Extract the [X, Y] coordinate from the center of the cell holding the provided text.  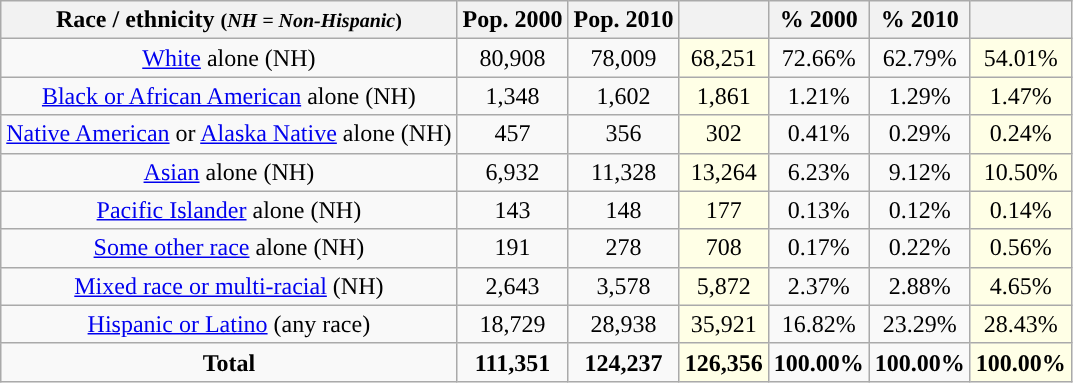
1,861 [724, 96]
0.56% [1020, 248]
62.79% [920, 58]
302 [724, 134]
72.66% [818, 58]
3,578 [624, 286]
Native American or Alaska Native alone (NH) [229, 134]
80,908 [512, 58]
1.47% [1020, 96]
4.65% [1020, 286]
16.82% [818, 324]
356 [624, 134]
0.13% [818, 210]
9.12% [920, 172]
708 [724, 248]
11,328 [624, 172]
111,351 [512, 362]
1.21% [818, 96]
1,602 [624, 96]
2,643 [512, 286]
2.88% [920, 286]
Asian alone (NH) [229, 172]
143 [512, 210]
0.24% [1020, 134]
Some other race alone (NH) [229, 248]
2.37% [818, 286]
Pop. 2010 [624, 20]
148 [624, 210]
1,348 [512, 96]
28.43% [1020, 324]
177 [724, 210]
White alone (NH) [229, 58]
0.29% [920, 134]
126,356 [724, 362]
1.29% [920, 96]
Pacific Islander alone (NH) [229, 210]
278 [624, 248]
5,872 [724, 286]
% 2010 [920, 20]
0.17% [818, 248]
35,921 [724, 324]
Race / ethnicity (NH = Non-Hispanic) [229, 20]
0.22% [920, 248]
18,729 [512, 324]
0.14% [1020, 210]
6.23% [818, 172]
78,009 [624, 58]
Total [229, 362]
191 [512, 248]
124,237 [624, 362]
0.41% [818, 134]
13,264 [724, 172]
Pop. 2000 [512, 20]
10.50% [1020, 172]
457 [512, 134]
28,938 [624, 324]
Black or African American alone (NH) [229, 96]
6,932 [512, 172]
% 2000 [818, 20]
Mixed race or multi-racial (NH) [229, 286]
68,251 [724, 58]
0.12% [920, 210]
23.29% [920, 324]
54.01% [1020, 58]
Hispanic or Latino (any race) [229, 324]
